Extract the (X, Y) coordinate from the center of the cell holding the provided text.  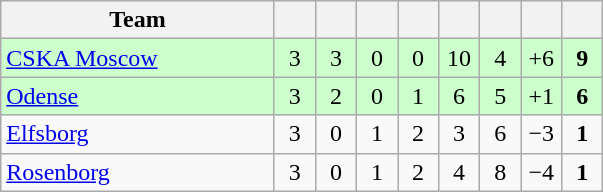
5 (500, 96)
9 (582, 58)
+6 (542, 58)
CSKA Moscow (138, 58)
Odense (138, 96)
−3 (542, 134)
10 (460, 58)
8 (500, 172)
Elfsborg (138, 134)
Rosenborg (138, 172)
+1 (542, 96)
Team (138, 20)
−4 (542, 172)
